Identify which cell holds the provided text, then report its [x, y] central coordinate. 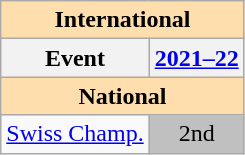
Event [75, 58]
2nd [196, 134]
Swiss Champ. [75, 134]
2021–22 [196, 58]
National [122, 96]
International [122, 20]
